Find where the given text appears and provide that cell's center as (X, Y) coordinate. 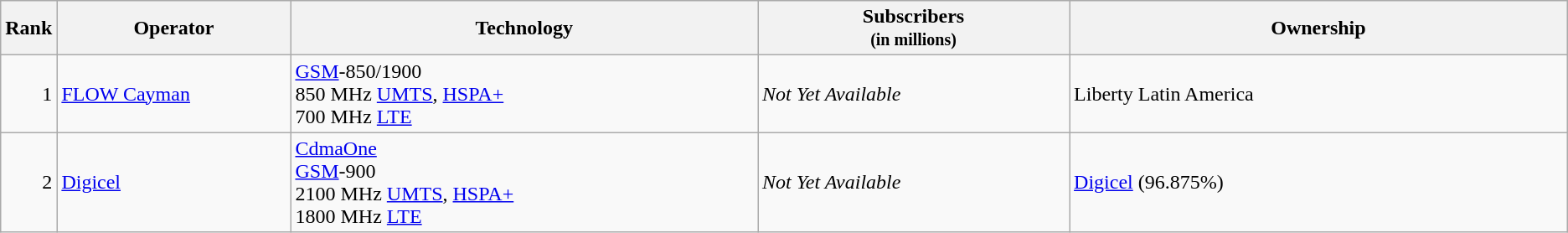
Rank (28, 28)
1 (28, 94)
Subscribers(in millions) (913, 28)
FLOW Cayman (174, 94)
CdmaOne GSM-900 2100 MHz UMTS, HSPA+1800 MHz LTE (524, 183)
Ownership (1318, 28)
GSM-850/1900850 MHz UMTS, HSPA+700 MHz LTE (524, 94)
Technology (524, 28)
Operator (174, 28)
Digicel (174, 183)
2 (28, 183)
Digicel (96.875%) (1318, 183)
Liberty Latin America (1318, 94)
